Return the [x, y] coordinate for the center point of the cell that contains the specified text.  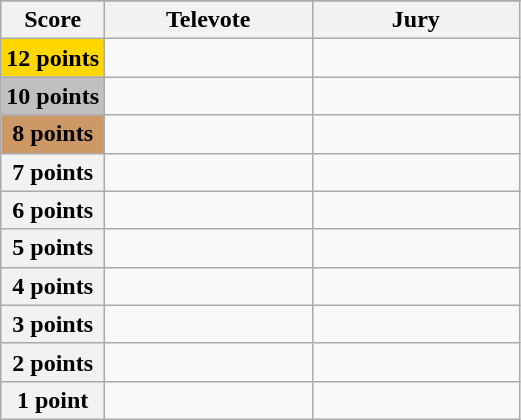
2 points [53, 362]
7 points [53, 172]
8 points [53, 134]
Score [53, 20]
6 points [53, 210]
1 point [53, 400]
3 points [53, 324]
4 points [53, 286]
10 points [53, 96]
Televote [209, 20]
Jury [416, 20]
12 points [53, 58]
5 points [53, 248]
